Output the (X, Y) coordinate of the center of the cell containing the given text.  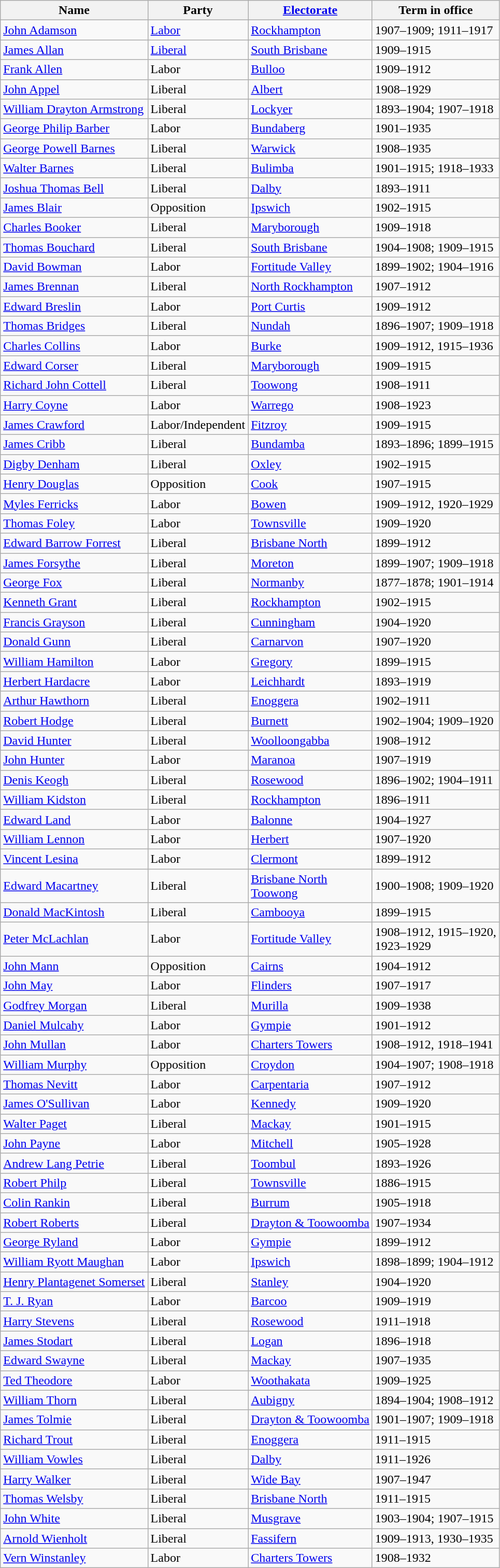
Thomas Foley (74, 523)
Andrew Lang Petrie (74, 1163)
T. J. Ryan (74, 1301)
Leichhardt (310, 681)
Fitzroy (310, 425)
James Forsythe (74, 563)
Edward Breslin (74, 306)
William Kidston (74, 800)
Robert Hodge (74, 721)
Moreton (310, 563)
John White (74, 1518)
1909–1913, 1930–1935 (435, 1538)
Frank Allen (74, 69)
1893–1896; 1899–1915 (435, 444)
Clermont (310, 859)
John Payne (74, 1143)
William Hamilton (74, 662)
Denis Keogh (74, 780)
1909–1925 (435, 1380)
Bowen (310, 503)
Stanley (310, 1282)
Thomas Nevitt (74, 1084)
1909–1912, 1920–1929 (435, 503)
1898–1899; 1904–1912 (435, 1262)
Harry Coyne (74, 405)
1908–1911 (435, 385)
Edward Corser (74, 366)
1908–1929 (435, 89)
Herbert (310, 839)
William Murphy (74, 1065)
John May (74, 986)
1908–1912 (435, 740)
Bulloo (310, 69)
James Allan (74, 50)
1909–1918 (435, 227)
James Stodart (74, 1341)
Albert (310, 89)
Kenneth Grant (74, 603)
1907–1915 (435, 484)
Harry Stevens (74, 1321)
Peter McLachlan (74, 940)
James Cribb (74, 444)
Electorate (310, 10)
North Rockhampton (310, 287)
Port Curtis (310, 306)
Burnett (310, 721)
1905–1918 (435, 1202)
Fassifern (310, 1538)
Murilla (310, 1005)
Walter Paget (74, 1124)
Nundah (310, 326)
Toowong (310, 385)
David Bowman (74, 267)
Edward Barrow Forrest (74, 543)
Vincent Lesina (74, 859)
Arthur Hawthorn (74, 701)
Cook (310, 484)
1896–1918 (435, 1341)
Labor/Independent (198, 425)
Woothakata (310, 1380)
1908–1923 (435, 405)
1904–1912 (435, 966)
1909–1919 (435, 1301)
Joshua Thomas Bell (74, 188)
1908–1932 (435, 1558)
Balonne (310, 819)
James Tolmie (74, 1420)
Mitchell (310, 1143)
Warwick (310, 148)
1893–1904; 1907–1918 (435, 109)
1907–1919 (435, 760)
Donald Gunn (74, 642)
1901–1907; 1909–1918 (435, 1420)
1900–1908; 1909–1920 (435, 886)
Wide Bay (310, 1479)
Toombul (310, 1163)
Woolloongabba (310, 740)
Normanby (310, 583)
Daniel Mulcahy (74, 1025)
Gregory (310, 662)
1902–1904; 1909–1920 (435, 721)
John Adamson (74, 30)
Maranoa (310, 760)
James Blair (74, 207)
Richard Trout (74, 1439)
Vern Winstanley (74, 1558)
1908–1912, 1915–1920,1923–1929 (435, 940)
Bundamba (310, 444)
Thomas Welsby (74, 1499)
Edward Macartney (74, 886)
James Brennan (74, 287)
Bulimba (310, 168)
John Mann (74, 966)
1909–1912, 1915–1936 (435, 346)
1907–1909; 1911–1917 (435, 30)
Colin Rankin (74, 1202)
Charles Collins (74, 346)
1902–1911 (435, 701)
John Appel (74, 89)
1904–1908; 1909–1915 (435, 247)
Charles Booker (74, 227)
1908–1935 (435, 148)
Henry Douglas (74, 484)
1911–1918 (435, 1321)
Godfrey Morgan (74, 1005)
1911–1926 (435, 1459)
Croydon (310, 1065)
James Crawford (74, 425)
Cambooya (310, 913)
1877–1878; 1901–1914 (435, 583)
Myles Ferricks (74, 503)
Digby Denham (74, 464)
Bundaberg (310, 129)
Burrum (310, 1202)
1901–1935 (435, 129)
1896–1902; 1904–1911 (435, 780)
George Powell Barnes (74, 148)
Thomas Bridges (74, 326)
1907–1935 (435, 1361)
Musgrave (310, 1518)
Herbert Hardacre (74, 681)
1908–1912, 1918–1941 (435, 1045)
Brisbane NorthToowong (310, 886)
Carnarvon (310, 642)
George Ryland (74, 1242)
Edward Swayne (74, 1361)
Ted Theodore (74, 1380)
William Ryott Maughan (74, 1262)
1909–1938 (435, 1005)
Robert Roberts (74, 1222)
1901–1915 (435, 1124)
1907–1934 (435, 1222)
1894–1904; 1908–1912 (435, 1400)
Aubigny (310, 1400)
Arnold Wienholt (74, 1538)
William Vowles (74, 1459)
Richard John Cottell (74, 385)
Lockyer (310, 109)
1893–1911 (435, 188)
Cairns (310, 966)
William Lennon (74, 839)
Kennedy (310, 1104)
Donald MacKintosh (74, 913)
1901–1912 (435, 1025)
William Drayton Armstrong (74, 109)
David Hunter (74, 740)
Henry Plantagenet Somerset (74, 1282)
1904–1927 (435, 819)
1901–1915; 1918–1933 (435, 168)
1893–1919 (435, 681)
1905–1928 (435, 1143)
1904–1907; 1908–1918 (435, 1065)
John Mullan (74, 1045)
1893–1926 (435, 1163)
1896–1911 (435, 800)
Burke (310, 346)
James O'Sullivan (74, 1104)
Thomas Bouchard (74, 247)
1907–1917 (435, 986)
Cunningham (310, 622)
Carpentaria (310, 1084)
Harry Walker (74, 1479)
1886–1915 (435, 1183)
1896–1907; 1909–1918 (435, 326)
John Hunter (74, 760)
Edward Land (74, 819)
Francis Grayson (74, 622)
Term in office (435, 10)
George Philip Barber (74, 129)
Walter Barnes (74, 168)
George Fox (74, 583)
William Thorn (74, 1400)
Warrego (310, 405)
1907–1947 (435, 1479)
Oxley (310, 464)
1899–1902; 1904–1916 (435, 267)
Name (74, 10)
Logan (310, 1341)
Robert Philp (74, 1183)
1903–1904; 1907–1915 (435, 1518)
1899–1907; 1909–1918 (435, 563)
Barcoo (310, 1301)
Flinders (310, 986)
Party (198, 10)
